Detect which cell encompasses the target text, then output its [X, Y] center coordinate. 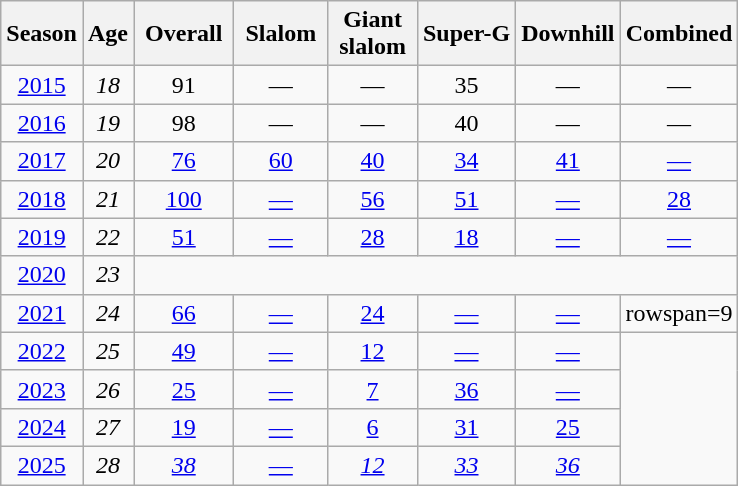
2018 [42, 199]
38 [184, 465]
Age [108, 34]
41 [568, 161]
2023 [42, 389]
100 [184, 199]
Giant slalom [373, 34]
22 [108, 237]
60 [281, 161]
2024 [42, 427]
26 [108, 389]
2017 [42, 161]
34 [466, 161]
23 [108, 275]
35 [466, 85]
66 [184, 313]
76 [184, 161]
rowspan=9 [679, 313]
33 [466, 465]
Season [42, 34]
27 [108, 427]
56 [373, 199]
2022 [42, 351]
Combined [679, 34]
7 [373, 389]
2020 [42, 275]
Downhill [568, 34]
2021 [42, 313]
2016 [42, 123]
91 [184, 85]
2019 [42, 237]
31 [466, 427]
2025 [42, 465]
Slalom [281, 34]
20 [108, 161]
98 [184, 123]
21 [108, 199]
Super-G [466, 34]
Overall [184, 34]
6 [373, 427]
2015 [42, 85]
49 [184, 351]
